Pinpoint the cell where the given text exists, returning its (x, y) midpoint coordinate. 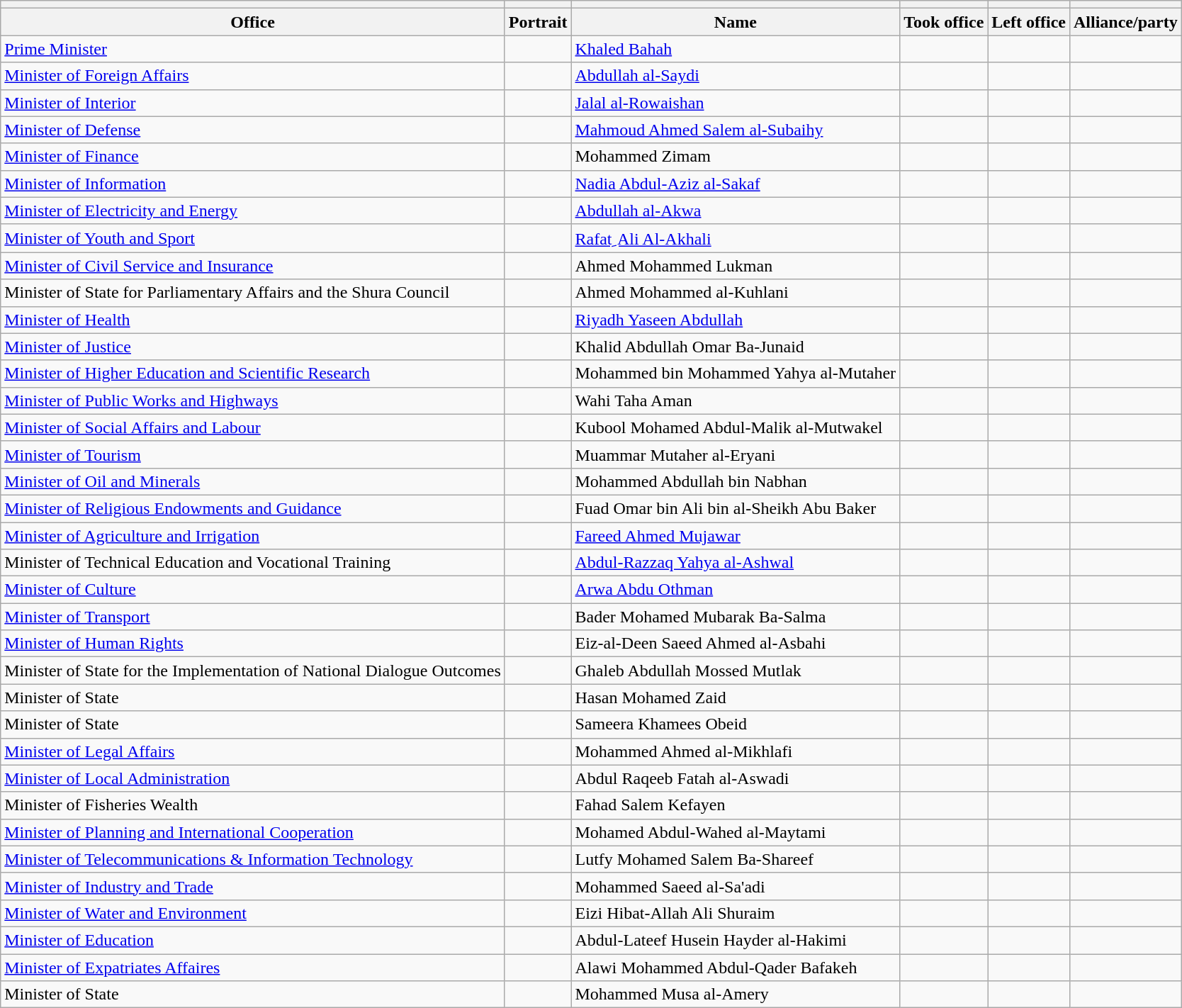
Bader Mohamed Mubarak Ba-Salma (736, 617)
Eizi Hibat-Allah Ali Shuraim (736, 913)
Abdullah al-Akwa (736, 211)
Minister of Health (253, 320)
Minister of Water and Environment (253, 913)
Minister of Defense (253, 130)
Sameera Khamees Obeid (736, 724)
Minister of Tourism (253, 454)
Minister of Education (253, 940)
Ahmed Mohammed Lukman (736, 266)
Minister of Expatriates Affaires (253, 968)
Nadia Abdul-Aziz al-Sakaf (736, 184)
Minister of Interior (253, 103)
Minister of Religious Endowments and Guidance (253, 508)
Portrait (538, 22)
Minister of Telecommunications & Information Technology (253, 859)
Minister of Electricity and Energy (253, 211)
Mohammed bin Mohammed Yahya al-Mutaher (736, 374)
Office (253, 22)
Mohammed Saeed al-Sa'adi (736, 886)
Minister of Civil Service and Insurance (253, 266)
Minister of Higher Education and Scientific Research (253, 374)
Khaled Bahah (736, 49)
Minister of Industry and Trade (253, 886)
Prime Minister (253, 49)
Minister of Oil and Minerals (253, 481)
Wahi Taha Aman (736, 401)
Arwa Abdu Othman (736, 590)
Minister of Transport (253, 617)
Took office (944, 22)
Ahmed Mohammed al-Kuhlani (736, 293)
Ghaleb Abdullah Mossed Mutlak (736, 671)
Alliance/party (1125, 22)
Minister of Public Works and Highways (253, 401)
Abdullah al-Saydi (736, 76)
Lutfy Mohamed Salem Ba-Shareef (736, 859)
Riyadh Yaseen Abdullah (736, 320)
Eiz-al-Deen Saeed Ahmed al-Asbahi (736, 644)
Minister of Technical Education and Vocational Training (253, 563)
Jalal al-Rowaishan (736, 103)
Mahmoud Ahmed Salem al-Subaihy (736, 130)
Minister of Local Administration (253, 778)
Minister of Information (253, 184)
Minister of Planning and International Cooperation (253, 832)
Rafat ِAli Al-Akhali (736, 238)
Minister of Finance (253, 157)
Minister of State for the Implementation of National Dialogue Outcomes (253, 671)
Mohammed Ahmed al-Mikhlafi (736, 751)
Minister of Justice (253, 347)
Alawi Mohammed Abdul-Qader Bafakeh (736, 968)
Abdul-Lateef Husein Hayder al-Hakimi (736, 940)
Minister of State for Parliamentary Affairs and the Shura Council (253, 293)
Left office (1029, 22)
Minister of Human Rights (253, 644)
Minister of Agriculture and Irrigation (253, 535)
Mohammed Abdullah bin Nabhan (736, 481)
Minister of Foreign Affairs (253, 76)
Name (736, 22)
Hasan Mohamed Zaid (736, 698)
Mohamed Abdul-Wahed al-Maytami (736, 832)
Muammar Mutaher al-Eryani (736, 454)
Fahad Salem Kefayen (736, 805)
Minister of Legal Affairs (253, 751)
Minister of Social Affairs and Labour (253, 427)
Mohammed Zimam (736, 157)
Kubool Mohamed Abdul-Malik al-Mutwakel (736, 427)
Abdul-Razzaq Yahya al-Ashwal (736, 563)
Minister of Fisheries Wealth (253, 805)
Minister of Youth and Sport (253, 238)
Fuad Omar bin Ali bin al-Sheikh Abu Baker (736, 508)
Abdul Raqeeb Fatah al-Aswadi (736, 778)
Mohammed Musa al-Amery (736, 995)
Khalid Abdullah Omar Ba-Junaid (736, 347)
Minister of Culture (253, 590)
Fareed Ahmed Mujawar (736, 535)
